Detect which cell encompasses the target text, then output its [X, Y] center coordinate. 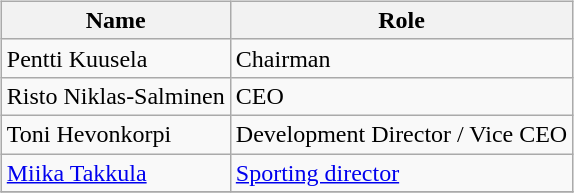
Miika Takkula [116, 173]
Sporting director [401, 173]
Risto Niklas-Salminen [116, 96]
Toni Hevonkorpi [116, 134]
Name [116, 20]
Role [401, 20]
Development Director / Vice CEO [401, 134]
CEO [401, 96]
Pentti Kuusela [116, 58]
Chairman [401, 58]
